For the text-containing cell, return its midpoint in (x, y) coordinate format. 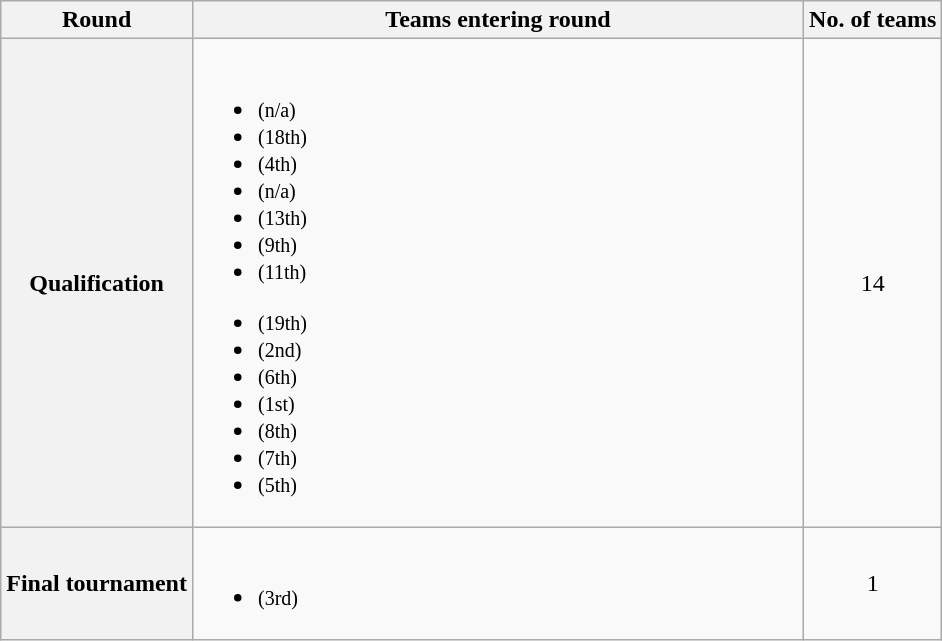
Qualification (97, 283)
Round (97, 20)
(3rd) (498, 584)
Teams entering round (498, 20)
14 (873, 283)
1 (873, 584)
No. of teams (873, 20)
(n/a) (18th) (4th) (n/a) (13th) (9th) (11th) (19th) (2nd) (6th) (1st) (8th) (7th) (5th) (498, 283)
Final tournament (97, 584)
